Capture the cell that displays the provided text and extract its [X, Y] central coordinate. 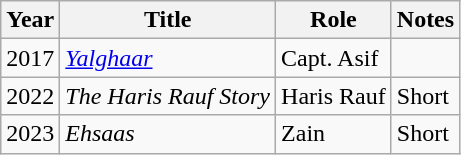
Year [30, 20]
Role [334, 20]
The Haris Rauf Story [168, 96]
Zain [334, 134]
2017 [30, 58]
Haris Rauf [334, 96]
Yalghaar [168, 58]
2022 [30, 96]
2023 [30, 134]
Ehsaas [168, 134]
Notes [425, 20]
Capt. Asif [334, 58]
Title [168, 20]
